Return the [X, Y] coordinate for the center point of the cell that contains the specified text.  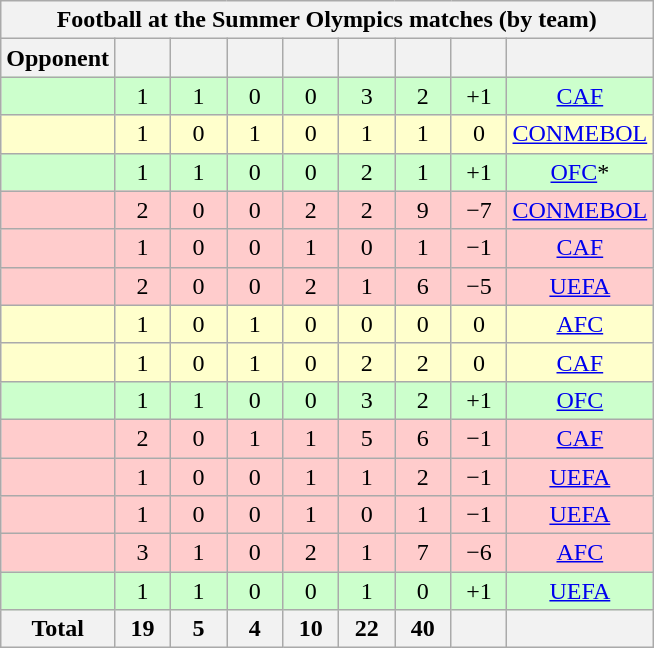
−5 [479, 286]
22 [367, 629]
4 [255, 629]
Football at the Summer Olympics matches (by team) [327, 20]
Total [58, 629]
OFC [580, 400]
−6 [479, 553]
7 [423, 553]
19 [143, 629]
Opponent [58, 58]
−7 [479, 210]
9 [423, 210]
OFC* [580, 172]
10 [311, 629]
40 [423, 629]
